Output the [x, y] coordinate of the center of the cell containing the given text.  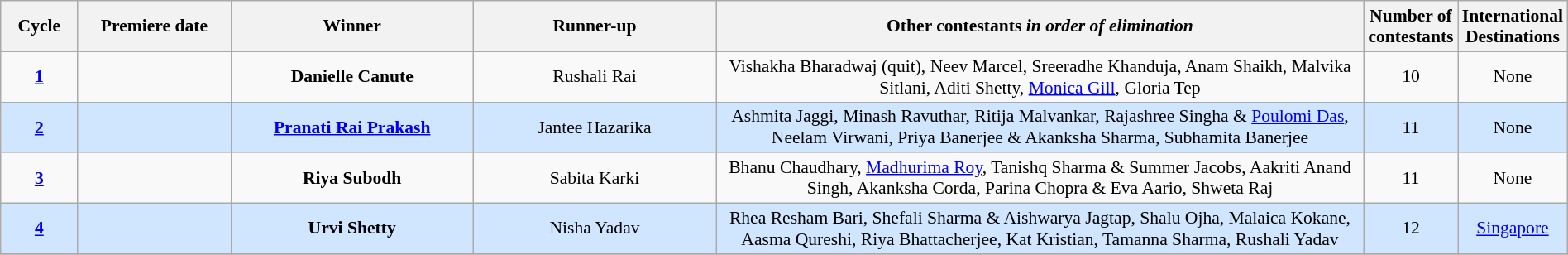
Jantee Hazarika [594, 127]
Danielle Canute [352, 76]
Bhanu Chaudhary, Madhurima Roy, Tanishq Sharma & Summer Jacobs, Aakriti Anand Singh, Akanksha Corda, Parina Chopra & Eva Aario, Shweta Raj [1040, 179]
Nisha Yadav [594, 229]
Pranati Rai Prakash [352, 127]
Riya Subodh [352, 179]
Winner [352, 26]
International Destinations [1513, 26]
Sabita Karki [594, 179]
Urvi Shetty [352, 229]
12 [1411, 229]
Runner-up [594, 26]
Rushali Rai [594, 76]
Premiere date [154, 26]
Vishakha Bharadwaj (quit), Neev Marcel, Sreeradhe Khanduja, Anam Shaikh, Malvika Sitlani, Aditi Shetty, Monica Gill, Gloria Tep [1040, 76]
Cycle [40, 26]
Number of contestants [1411, 26]
2 [40, 127]
Singapore [1513, 229]
1 [40, 76]
3 [40, 179]
Other contestants in order of elimination [1040, 26]
10 [1411, 76]
4 [40, 229]
